From the cell containing the given text, extract its center point as (X, Y) coordinate. 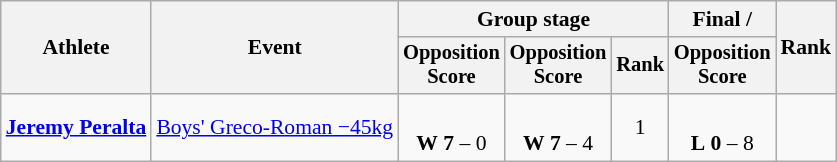
Athlete (76, 48)
Event (274, 48)
Boys' Greco-Roman −45kg (274, 128)
Group stage (534, 19)
W 7 – 0 (452, 128)
L 0 – 8 (722, 128)
W 7 – 4 (558, 128)
1 (640, 128)
Final / (722, 19)
Jeremy Peralta (76, 128)
